Detect which cell encompasses the target text, then output its [x, y] center coordinate. 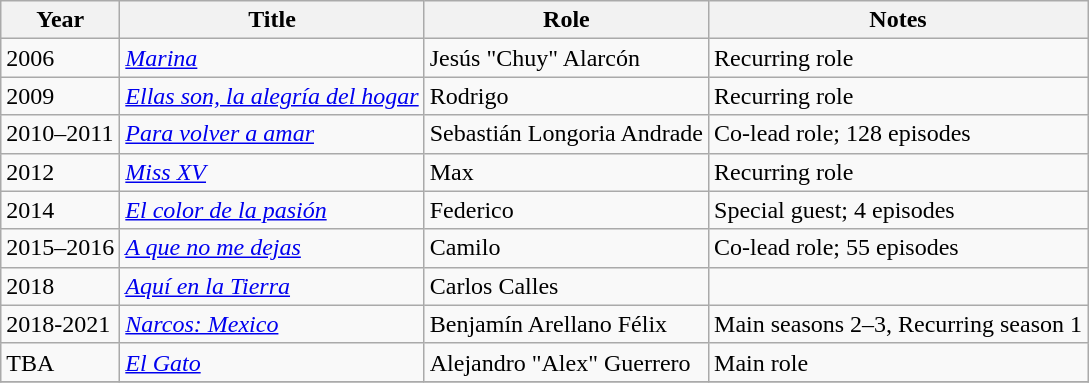
El Gato [272, 362]
2009 [60, 96]
Camilo [566, 248]
Main role [898, 362]
TBA [60, 362]
Notes [898, 20]
Co-lead role; 55 episodes [898, 248]
2006 [60, 58]
Sebastián Longoria Andrade [566, 134]
Role [566, 20]
Para volver a amar [272, 134]
Aquí en la Tierra [272, 286]
Federico [566, 210]
2015–2016 [60, 248]
Carlos Calles [566, 286]
Title [272, 20]
2010–2011 [60, 134]
Miss XV [272, 172]
Special guest; 4 episodes [898, 210]
Ellas son, la alegría del hogar [272, 96]
Co-lead role; 128 episodes [898, 134]
Marina [272, 58]
Narcos: Mexico [272, 324]
2012 [60, 172]
2018-2021 [60, 324]
2014 [60, 210]
Alejandro "Alex" Guerrero [566, 362]
2018 [60, 286]
Benjamín Arellano Félix [566, 324]
Rodrigo [566, 96]
Main seasons 2–3, Recurring season 1 [898, 324]
Year [60, 20]
A que no me dejas [272, 248]
El color de la pasión [272, 210]
Max [566, 172]
Jesús "Chuy" Alarcón [566, 58]
